Provide the [x, y] coordinate of the cell's center where the given text is located.  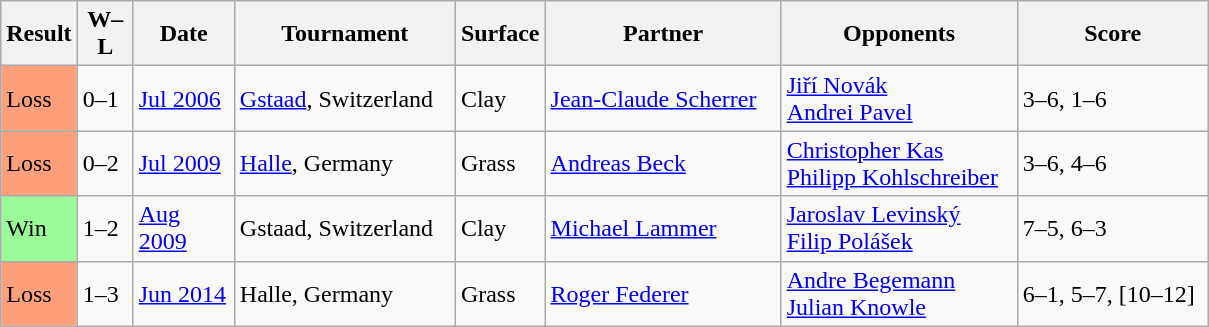
7–5, 6–3 [1112, 228]
Jul 2009 [184, 164]
Date [184, 34]
Win [39, 228]
Opponents [899, 34]
3–6, 4–6 [1112, 164]
Partner [663, 34]
Jaroslav Levinský Filip Polášek [899, 228]
Tournament [344, 34]
Result [39, 34]
3–6, 1–6 [1112, 98]
Aug 2009 [184, 228]
W–L [105, 34]
0–1 [105, 98]
Jiří Novák Andrei Pavel [899, 98]
Score [1112, 34]
1–2 [105, 228]
Jun 2014 [184, 294]
Michael Lammer [663, 228]
Christopher Kas Philipp Kohlschreiber [899, 164]
Roger Federer [663, 294]
Jean-Claude Scherrer [663, 98]
Andreas Beck [663, 164]
Surface [500, 34]
Andre Begemann Julian Knowle [899, 294]
Jul 2006 [184, 98]
6–1, 5–7, [10–12] [1112, 294]
1–3 [105, 294]
0–2 [105, 164]
